Capture the cell that displays the provided text and extract its [X, Y] central coordinate. 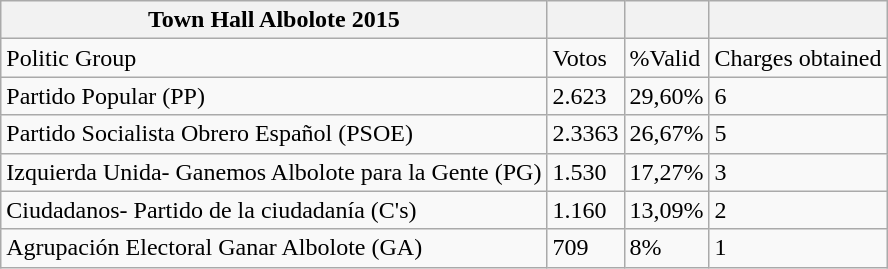
1.160 [586, 210]
709 [586, 248]
5 [798, 134]
1.530 [586, 172]
3 [798, 172]
2 [798, 210]
Politic Group [274, 58]
2.623 [586, 96]
Charges obtained [798, 58]
Ciudadanos- Partido de la ciudadanía (C's) [274, 210]
Town Hall Albolote 2015 [274, 20]
29,60% [666, 96]
17,27% [666, 172]
26,67% [666, 134]
Votos [586, 58]
Agrupación Electoral Ganar Albolote (GA) [274, 248]
6 [798, 96]
13,09% [666, 210]
Partido Socialista Obrero Español (PSOE) [274, 134]
2.3363 [586, 134]
Izquierda Unida- Ganemos Albolote para la Gente (PG) [274, 172]
%Valid [666, 58]
1 [798, 248]
8% [666, 248]
Partido Popular (PP) [274, 96]
